Return the (X, Y) coordinate for the center point of the cell that contains the specified text.  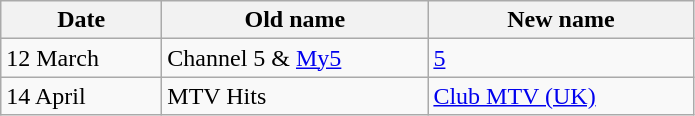
Date (82, 20)
New name (561, 20)
Old name (295, 20)
Channel 5 & My5 (295, 58)
12 March (82, 58)
MTV Hits (295, 96)
Club MTV (UK) (561, 96)
14 April (82, 96)
5 (561, 58)
